For the text-containing cell, return its midpoint in (X, Y) coordinate format. 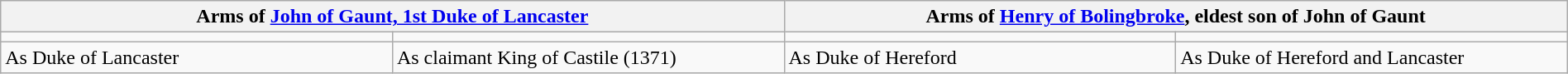
Arms of Henry of Bolingbroke, eldest son of John of Gaunt (1176, 17)
As Duke of Hereford and Lancaster (1372, 57)
As Duke of Hereford (980, 57)
As claimant King of Castile (1371) (588, 57)
As Duke of Lancaster (197, 57)
Arms of John of Gaunt, 1st Duke of Lancaster (392, 17)
